Scan for the cell matching the given text and deliver its (X, Y) coordinate at center. 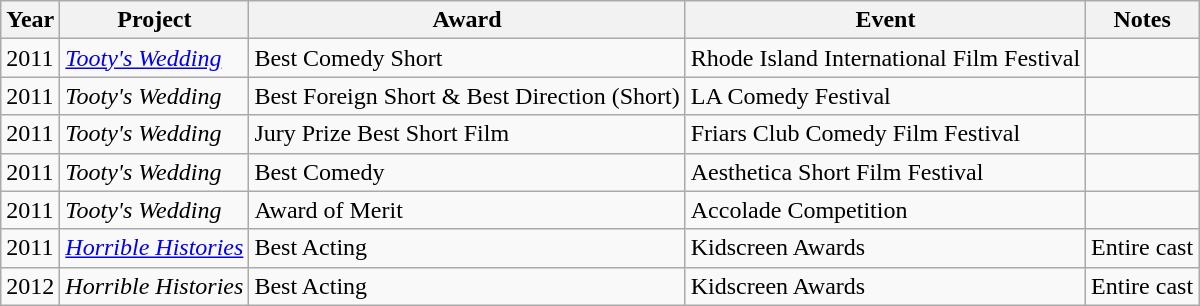
Award of Merit (467, 210)
Accolade Competition (885, 210)
LA Comedy Festival (885, 96)
Event (885, 20)
Friars Club Comedy Film Festival (885, 134)
Jury Prize Best Short Film (467, 134)
2012 (30, 286)
Project (154, 20)
Aesthetica Short Film Festival (885, 172)
Best Comedy Short (467, 58)
Notes (1142, 20)
Award (467, 20)
Year (30, 20)
Rhode Island International Film Festival (885, 58)
Best Foreign Short & Best Direction (Short) (467, 96)
Best Comedy (467, 172)
